Search for the cell housing the specified text and yield its [X, Y] center coordinate. 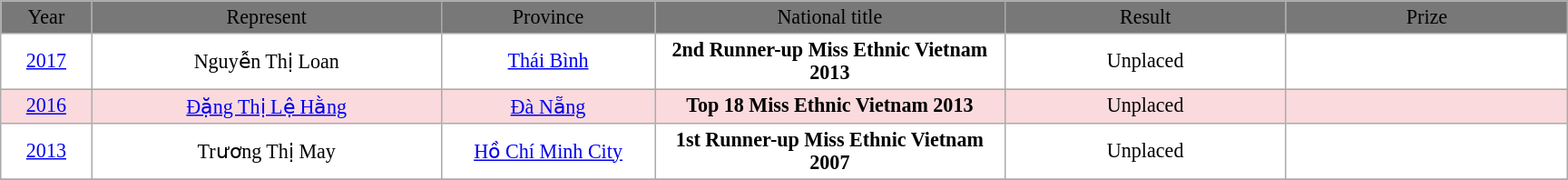
2nd Runner-up Miss Ethnic Vietnam 2013 [829, 60]
Top 18 Miss Ethnic Vietnam 2013 [829, 105]
1st Runner-up Miss Ethnic Vietnam 2007 [829, 151]
2017 [46, 60]
Province [548, 16]
Hồ Chí Minh City [548, 151]
2013 [46, 151]
Nguyễn Thị Loan [267, 60]
National title [829, 16]
Result [1145, 16]
Đà Nẵng [548, 105]
Trương Thị May [267, 151]
Prize [1426, 16]
Thái Bình [548, 60]
Represent [267, 16]
2016 [46, 105]
Year [46, 16]
Đặng Thị Lệ Hằng [267, 105]
